Capture the cell that displays the provided text and extract its [x, y] central coordinate. 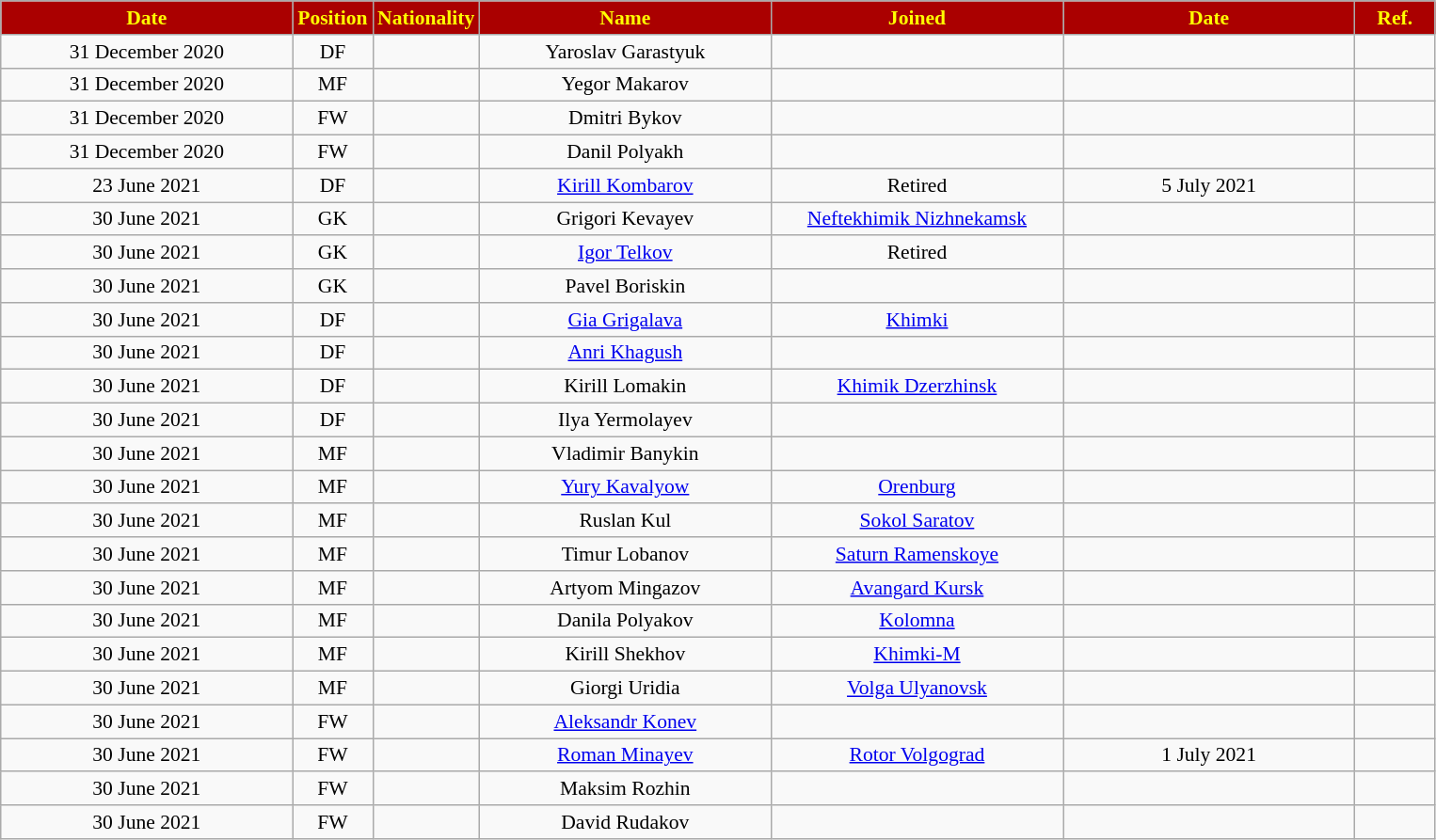
Vladimir Banykin [625, 453]
Yegor Makarov [625, 85]
David Rudakov [625, 822]
Avangard Kursk [917, 588]
23 June 2021 [147, 185]
Ilya Yermolayev [625, 420]
Ruslan Kul [625, 521]
Kolomna [917, 621]
Rotor Volgograd [917, 755]
Sokol Saratov [917, 521]
Khimki [917, 320]
Giorgi Uridia [625, 689]
Khimki-M [917, 655]
Volga Ulyanovsk [917, 689]
Yury Kavalyow [625, 487]
Nationality [425, 18]
Yaroslav Garastyuk [625, 52]
Aleksandr Konev [625, 721]
Timur Lobanov [625, 554]
Khimik Dzerzhinsk [917, 387]
Gia Grigalava [625, 320]
Danila Polyakov [625, 621]
Dmitri Bykov [625, 119]
Kirill Lomakin [625, 387]
Igor Telkov [625, 253]
Neftekhimik Nizhnekamsk [917, 219]
5 July 2021 [1209, 185]
Pavel Boriskin [625, 286]
Kirill Shekhov [625, 655]
1 July 2021 [1209, 755]
Saturn Ramenskoye [917, 554]
Ref. [1395, 18]
Roman Minayev [625, 755]
Maksim Rozhin [625, 789]
Kirill Kombarov [625, 185]
Name [625, 18]
Grigori Kevayev [625, 219]
Joined [917, 18]
Position [333, 18]
Anri Khagush [625, 353]
Orenburg [917, 487]
Danil Polyakh [625, 152]
Artyom Mingazov [625, 588]
